Pinpoint the cell where the given text exists, returning its [X, Y] midpoint coordinate. 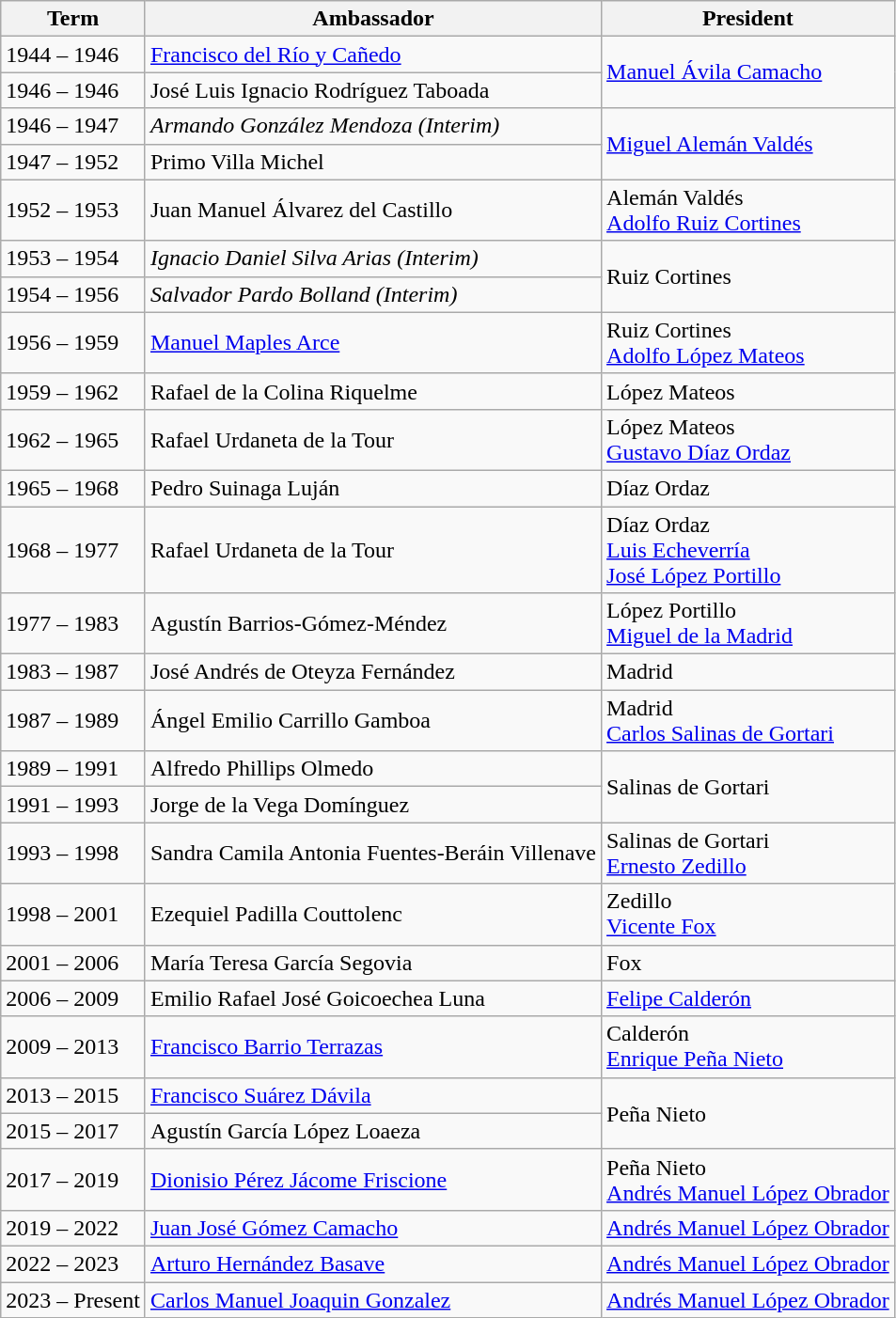
Alfredo Phillips Olmedo [372, 769]
Alemán Valdés Adolfo Ruiz Cortines [748, 211]
José Andrés de Oteyza Fernández [372, 672]
Manuel Ávila Camacho [748, 72]
Miguel Alemán Valdés [748, 144]
López Mateos Gustavo Díaz Ordaz [748, 440]
1947 – 1952 [73, 162]
1998 – 2001 [73, 914]
Ezequiel Padilla Couttolenc [372, 914]
2015 – 2017 [73, 1131]
1987 – 1989 [73, 720]
Arturo Hernández Basave [372, 1263]
Emilio Rafael José Goicoechea Luna [372, 998]
Ignacio Daniel Silva Arias (Interim) [372, 259]
2001 – 2006 [73, 963]
President [748, 19]
1983 – 1987 [73, 672]
Ruiz Cortines [748, 276]
1977 – 1983 [73, 624]
1944 – 1946 [73, 55]
Francisco Suárez Dávila [372, 1095]
López Mateos [748, 391]
Manuel Maples Arce [372, 342]
Carlos Manuel Joaquin Gonzalez [372, 1300]
Calderón Enrique Peña Nieto [748, 1047]
Armando González Mendoza (Interim) [372, 126]
Díaz Ordaz Luis Echeverría José López Portillo [748, 549]
Salvador Pardo Bolland (Interim) [372, 294]
1946 – 1946 [73, 90]
José Luis Ignacio Rodríguez Taboada [372, 90]
2022 – 2023 [73, 1263]
1956 – 1959 [73, 342]
Díaz Ordaz [748, 488]
López Portillo Miguel de la Madrid [748, 624]
1965 – 1968 [73, 488]
María Teresa García Segovia [372, 963]
Jorge de la Vega Domínguez [372, 805]
1946 – 1947 [73, 126]
Ambassador [372, 19]
Salinas de Gortari Ernesto Zedillo [748, 854]
1953 – 1954 [73, 259]
Fox [748, 963]
Salinas de Gortari [748, 787]
Dionisio Pérez Jácome Friscione [372, 1179]
2023 – Present [73, 1300]
2013 – 2015 [73, 1095]
1959 – 1962 [73, 391]
Juan José Gómez Camacho [372, 1228]
2006 – 2009 [73, 998]
1989 – 1991 [73, 769]
2019 – 2022 [73, 1228]
Rafael de la Colina Riquelme [372, 391]
Primo Villa Michel [372, 162]
Ruiz Cortines Adolfo López Mateos [748, 342]
1993 – 1998 [73, 854]
Term [73, 19]
1968 – 1977 [73, 549]
Pedro Suinaga Luján [372, 488]
Madrid Carlos Salinas de Gortari [748, 720]
Francisco del Río y Cañedo [372, 55]
1962 – 1965 [73, 440]
Ángel Emilio Carrillo Gamboa [372, 720]
Agustín Barrios-Gómez-Méndez [372, 624]
Sandra Camila Antonia Fuentes-Beráin Villenave [372, 854]
Felipe Calderón [748, 998]
1991 – 1993 [73, 805]
Peña Nieto [748, 1113]
2009 – 2013 [73, 1047]
2017 – 2019 [73, 1179]
Francisco Barrio Terrazas [372, 1047]
Madrid [748, 672]
1954 – 1956 [73, 294]
Peña Nieto Andrés Manuel López Obrador [748, 1179]
1952 – 1953 [73, 211]
Juan Manuel Álvarez del Castillo [372, 211]
Agustín García López Loaeza [372, 1131]
Zedillo Vicente Fox [748, 914]
